Scan for the cell matching the given text and deliver its (X, Y) coordinate at center. 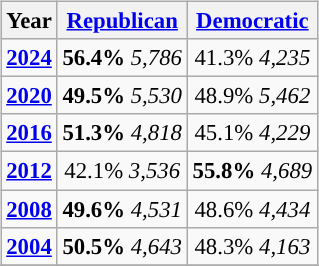
2024 (29, 58)
2012 (29, 171)
48.6% 4,434 (252, 209)
56.4% 5,786 (122, 58)
2008 (29, 209)
49.6% 4,531 (122, 209)
49.5% 5,530 (122, 96)
2004 (29, 246)
Democratic (252, 21)
41.3% 4,235 (252, 58)
2020 (29, 96)
45.1% 4,229 (252, 133)
Year (29, 21)
2016 (29, 133)
51.3% 4,818 (122, 133)
48.9% 5,462 (252, 96)
Republican (122, 21)
50.5% 4,643 (122, 246)
48.3% 4,163 (252, 246)
42.1% 3,536 (122, 171)
55.8% 4,689 (252, 171)
